Search for the cell housing the specified text and yield its [x, y] center coordinate. 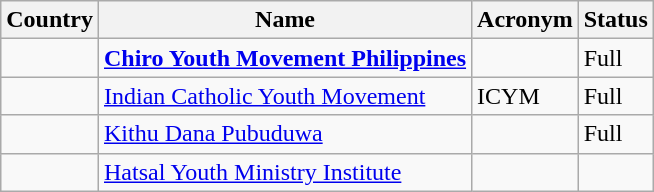
Status [616, 20]
Name [284, 20]
Hatsal Youth Ministry Institute [284, 172]
Chiro Youth Movement Philippines [284, 58]
Country [50, 20]
Acronym [526, 20]
Indian Catholic Youth Movement [284, 96]
ICYM [526, 96]
Kithu Dana Pubuduwa [284, 134]
